Locate the cell with the specified text and output its (X, Y) center coordinate. 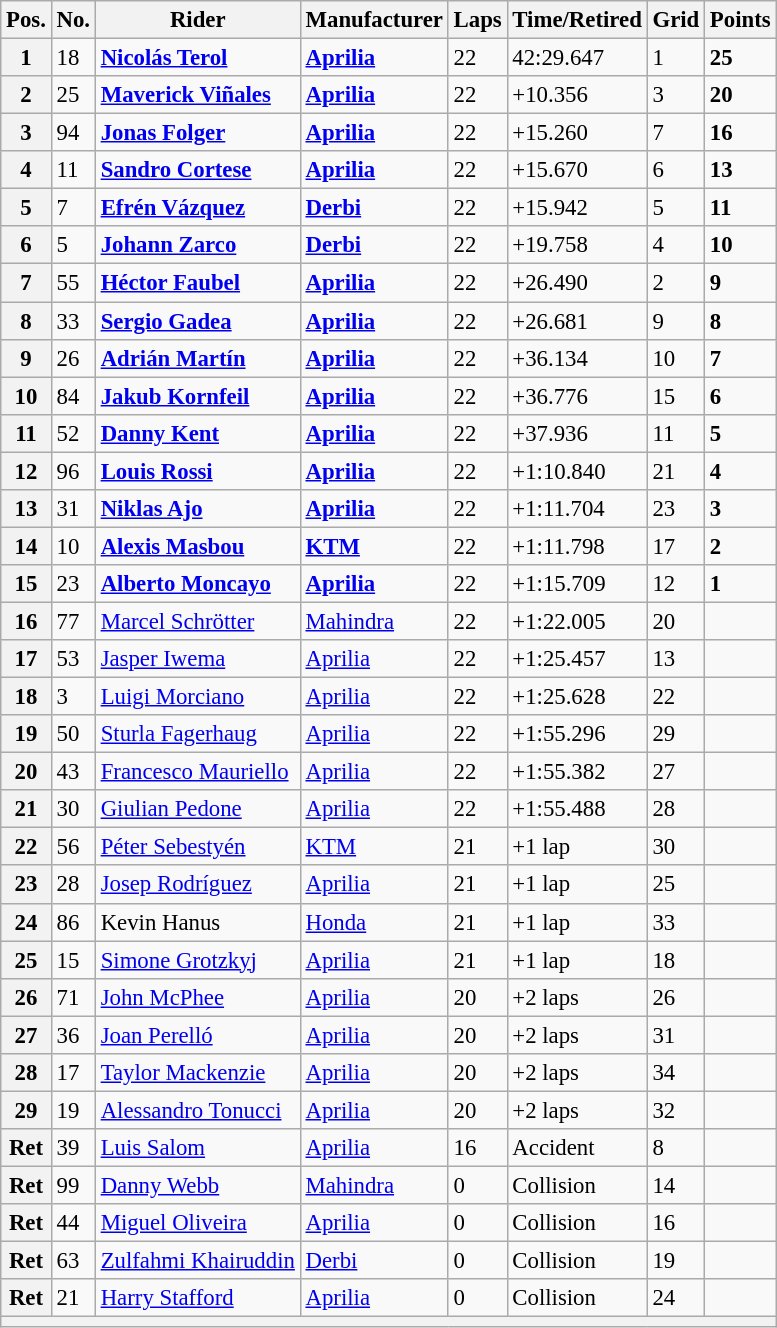
+1:10.840 (577, 471)
Kevin Hanus (198, 922)
96 (73, 471)
52 (73, 433)
Taylor Mackenzie (198, 1073)
Maverick Viñales (198, 95)
Marcel Schrötter (198, 621)
Sergio Gadea (198, 321)
Time/Retired (577, 20)
+15.670 (577, 170)
Manufacturer (374, 20)
+36.776 (577, 396)
Niklas Ajo (198, 509)
Honda (374, 922)
Francesco Mauriello (198, 772)
John McPhee (198, 997)
63 (73, 1261)
+1:55.488 (577, 809)
+15.942 (577, 208)
Luigi Morciano (198, 697)
Pos. (26, 20)
+36.134 (577, 358)
Jonas Folger (198, 133)
71 (73, 997)
Johann Zarco (198, 245)
Jakub Kornfeil (198, 396)
+1:11.704 (577, 509)
+26.681 (577, 321)
Héctor Faubel (198, 283)
36 (73, 1035)
39 (73, 1148)
Louis Rossi (198, 471)
Jasper Iwema (198, 659)
Josep Rodríguez (198, 885)
Giulian Pedone (198, 809)
Grid (676, 20)
+1:25.457 (577, 659)
Luis Salom (198, 1148)
Joan Perelló (198, 1035)
Sturla Fagerhaug (198, 734)
Péter Sebestyén (198, 847)
99 (73, 1185)
+15.260 (577, 133)
43 (73, 772)
+1:15.709 (577, 584)
56 (73, 847)
86 (73, 922)
+1:22.005 (577, 621)
Rider (198, 20)
Alexis Masbou (198, 546)
+19.758 (577, 245)
+1:11.798 (577, 546)
Sandro Cortese (198, 170)
44 (73, 1223)
Danny Webb (198, 1185)
Points (740, 20)
42:29.647 (577, 58)
Danny Kent (198, 433)
50 (73, 734)
Accident (577, 1148)
Laps (478, 20)
94 (73, 133)
Alberto Moncayo (198, 584)
84 (73, 396)
32 (676, 1110)
55 (73, 283)
Adrián Martín (198, 358)
+37.936 (577, 433)
No. (73, 20)
34 (676, 1073)
+1:55.296 (577, 734)
Efrén Vázquez (198, 208)
Nicolás Terol (198, 58)
53 (73, 659)
+1:25.628 (577, 697)
+26.490 (577, 283)
Alessandro Tonucci (198, 1110)
+10.356 (577, 95)
77 (73, 621)
Simone Grotzkyj (198, 960)
Miguel Oliveira (198, 1223)
+1:55.382 (577, 772)
Zulfahmi Khairuddin (198, 1261)
Harry Stafford (198, 1298)
